For the text-containing cell, return its midpoint in (x, y) coordinate format. 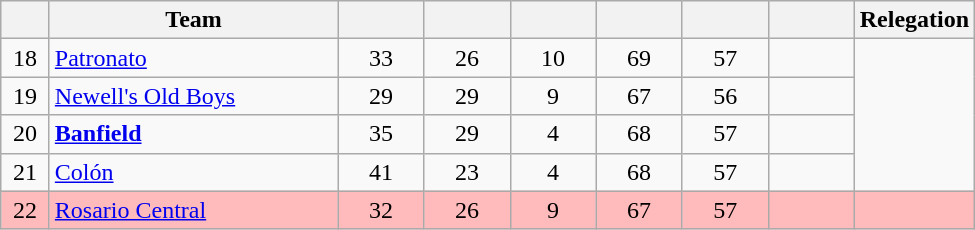
20 (26, 134)
Rosario Central (194, 210)
23 (467, 172)
Patronato (194, 58)
Relegation (914, 20)
35 (381, 134)
Colón (194, 172)
Banfield (194, 134)
69 (639, 58)
10 (553, 58)
41 (381, 172)
Team (194, 20)
56 (725, 96)
32 (381, 210)
19 (26, 96)
18 (26, 58)
33 (381, 58)
Newell's Old Boys (194, 96)
21 (26, 172)
22 (26, 210)
